Pinpoint the cell where the given text exists, returning its (X, Y) midpoint coordinate. 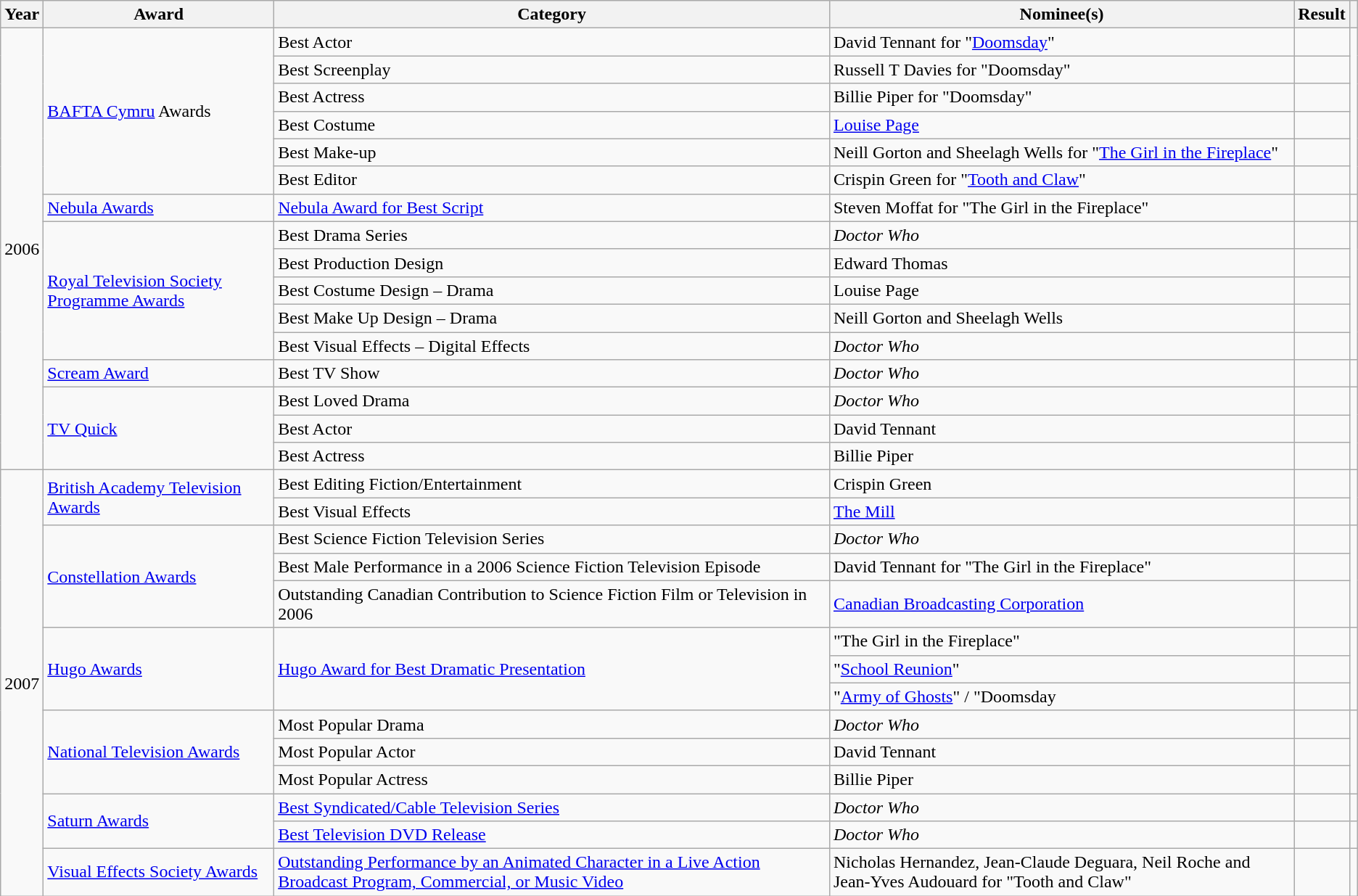
Crispin Green (1061, 484)
Result (1322, 15)
Scream Award (159, 374)
Year (22, 15)
Best Male Performance in a 2006 Science Fiction Television Episode (552, 567)
The Mill (1061, 511)
"School Reunion" (1061, 669)
"Army of Ghosts" / "Doomsday (1061, 696)
Hugo Awards (159, 669)
Steven Moffat for "The Girl in the Fireplace" (1061, 207)
Best Editing Fiction/Entertainment (552, 484)
Russell T Davies for "Doomsday" (1061, 70)
David Tennant for "Doomsday" (1061, 42)
2006 (22, 250)
Nebula Award for Best Script (552, 207)
Edward Thomas (1061, 263)
Outstanding Canadian Contribution to Science Fiction Film or Television in 2006 (552, 604)
Royal Television Society Programme Awards (159, 290)
TV Quick (159, 429)
Best Editor (552, 180)
Most Popular Actor (552, 752)
Best Screenplay (552, 70)
Canadian Broadcasting Corporation (1061, 604)
Best Make Up Design – Drama (552, 318)
Billie Piper for "Doomsday" (1061, 97)
Most Popular Drama (552, 724)
Best Loved Drama (552, 401)
Best Science Fiction Television Series (552, 539)
Hugo Award for Best Dramatic Presentation (552, 669)
Saturn Awards (159, 821)
BAFTA Cymru Awards (159, 111)
Nicholas Hernandez, Jean-Claude Deguara, Neil Roche and Jean-Yves Audouard for "Tooth and Claw" (1061, 872)
Nominee(s) (1061, 15)
Best Television DVD Release (552, 835)
David Tennant for "The Girl in the Fireplace" (1061, 567)
Best Costume (552, 125)
Visual Effects Society Awards (159, 872)
Category (552, 15)
2007 (22, 683)
Best Make-up (552, 152)
Best Visual Effects – Digital Effects (552, 346)
Nebula Awards (159, 207)
British Academy Television Awards (159, 498)
"The Girl in the Fireplace" (1061, 641)
Best Drama Series (552, 235)
Best Syndicated/Cable Television Series (552, 807)
Best Production Design (552, 263)
Constellation Awards (159, 576)
Neill Gorton and Sheelagh Wells for "The Girl in the Fireplace" (1061, 152)
National Television Awards (159, 752)
Crispin Green for "Tooth and Claw" (1061, 180)
Award (159, 15)
Most Popular Actress (552, 779)
Neill Gorton and Sheelagh Wells (1061, 318)
Best Costume Design – Drama (552, 290)
Best Visual Effects (552, 511)
Outstanding Performance by an Animated Character in a Live Action Broadcast Program, Commercial, or Music Video (552, 872)
Best TV Show (552, 374)
